Identify which cell holds the provided text, then report its [x, y] central coordinate. 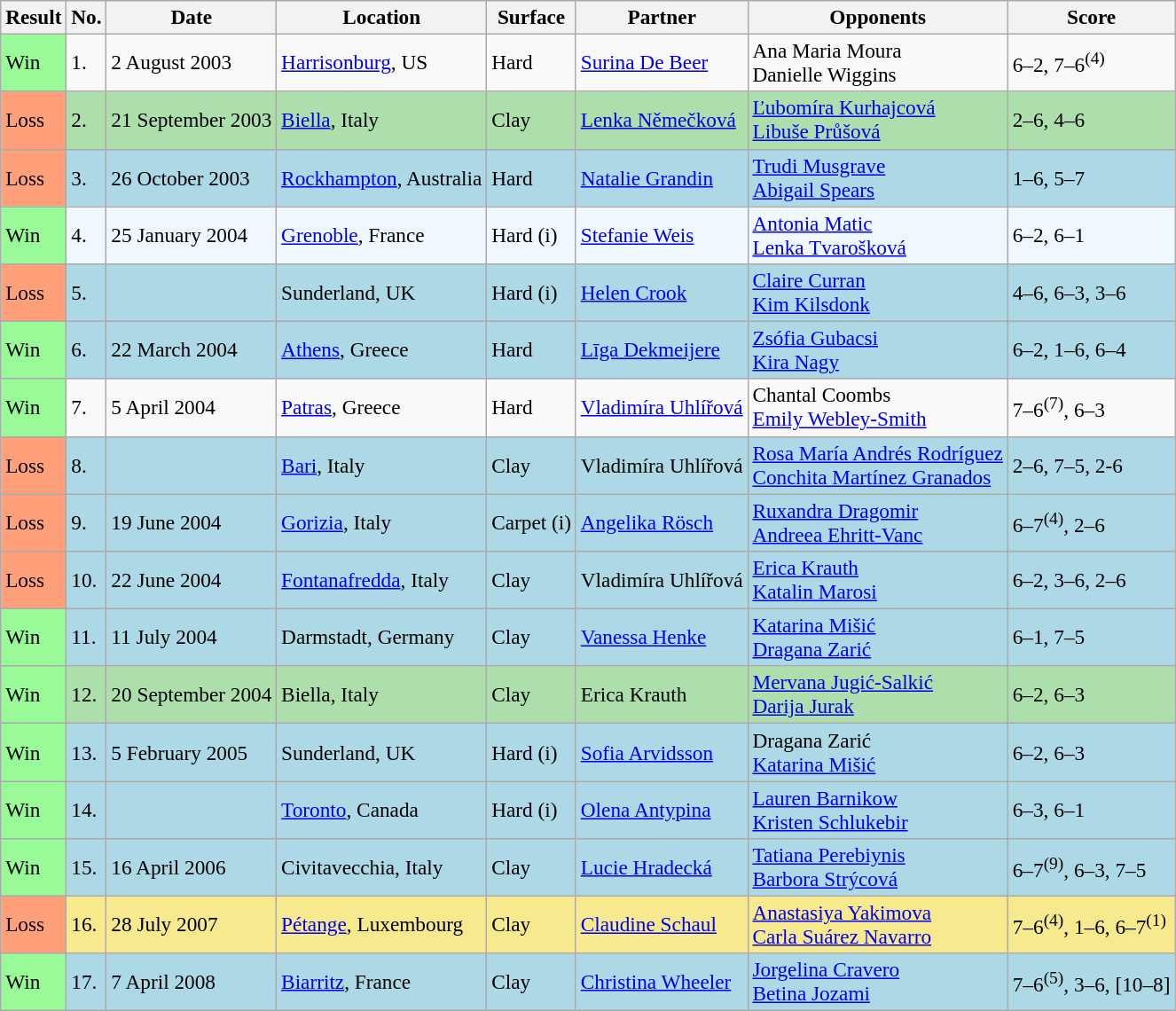
Athens, Greece [381, 349]
Angelika Rösch [662, 521]
2–6, 4–6 [1091, 121]
Anastasiya Yakimova Carla Suárez Navarro [878, 924]
2 August 2003 [192, 62]
3. [87, 177]
Tatiana Perebiynis Barbora Strýcová [878, 867]
Location [381, 17]
2–6, 7–5, 2-6 [1091, 465]
11. [87, 637]
Gorizia, Italy [381, 521]
Lucie Hradecká [662, 867]
20 September 2004 [192, 695]
Grenoble, France [381, 234]
8. [87, 465]
Surface [532, 17]
6–2, 7–6(4) [1091, 62]
Date [192, 17]
Result [34, 17]
Antonia Matic Lenka Tvarošková [878, 234]
Ana Maria Moura Danielle Wiggins [878, 62]
Jorgelina Cravero Betina Jozami [878, 983]
Olena Antypina [662, 809]
16 April 2006 [192, 867]
Chantal Coombs Emily Webley-Smith [878, 408]
5 February 2005 [192, 752]
Pétange, Luxembourg [381, 924]
2. [87, 121]
Patras, Greece [381, 408]
6–2, 3–6, 2–6 [1091, 580]
Score [1091, 17]
6–2, 6–1 [1091, 234]
22 June 2004 [192, 580]
Mervana Jugić-Salkić Darija Jurak [878, 695]
13. [87, 752]
4. [87, 234]
Fontanafredda, Italy [381, 580]
Toronto, Canada [381, 809]
Helen Crook [662, 293]
Claudine Schaul [662, 924]
12. [87, 695]
Natalie Grandin [662, 177]
Darmstadt, Germany [381, 637]
19 June 2004 [192, 521]
6–7(4), 2–6 [1091, 521]
14. [87, 809]
Carpet (i) [532, 521]
Claire Curran Kim Kilsdonk [878, 293]
21 September 2003 [192, 121]
10. [87, 580]
Lauren Barnikow Kristen Schlukebir [878, 809]
16. [87, 924]
Trudi Musgrave Abigail Spears [878, 177]
No. [87, 17]
Vanessa Henke [662, 637]
Erica Krauth [662, 695]
Partner [662, 17]
7 April 2008 [192, 983]
Zsófia Gubacsi Kira Nagy [878, 349]
1–6, 5–7 [1091, 177]
28 July 2007 [192, 924]
25 January 2004 [192, 234]
5. [87, 293]
5 April 2004 [192, 408]
6–1, 7–5 [1091, 637]
4–6, 6–3, 3–6 [1091, 293]
26 October 2003 [192, 177]
Ruxandra Dragomir Andreea Ehritt-Vanc [878, 521]
22 March 2004 [192, 349]
Civitavecchia, Italy [381, 867]
Katarina Mišić Dragana Zarić [878, 637]
6–7(9), 6–3, 7–5 [1091, 867]
7. [87, 408]
Līga Dekmeijere [662, 349]
Dragana Zarić Katarina Mišić [878, 752]
Rosa María Andrés Rodríguez Conchita Martínez Granados [878, 465]
6. [87, 349]
Rockhampton, Australia [381, 177]
Surina De Beer [662, 62]
Ľubomíra Kurhajcová Libuše Průšová [878, 121]
Bari, Italy [381, 465]
Erica Krauth Katalin Marosi [878, 580]
7–6(4), 1–6, 6–7(1) [1091, 924]
6–3, 6–1 [1091, 809]
Lenka Němečková [662, 121]
9. [87, 521]
Biarritz, France [381, 983]
7–6(7), 6–3 [1091, 408]
7–6(5), 3–6, [10–8] [1091, 983]
6–2, 1–6, 6–4 [1091, 349]
Opponents [878, 17]
Harrisonburg, US [381, 62]
Sofia Arvidsson [662, 752]
Christina Wheeler [662, 983]
17. [87, 983]
1. [87, 62]
11 July 2004 [192, 637]
15. [87, 867]
Stefanie Weis [662, 234]
